Detect which cell encompasses the target text, then output its (x, y) center coordinate. 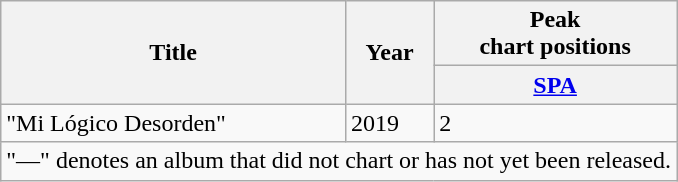
"—" denotes an album that did not chart or has not yet been released. (339, 161)
Title (174, 52)
SPA (556, 85)
Peakchart positions (556, 34)
2019 (389, 123)
"Mi Lógico Desorden" (174, 123)
2 (556, 123)
Year (389, 52)
